Search for the cell housing the specified text and yield its [x, y] center coordinate. 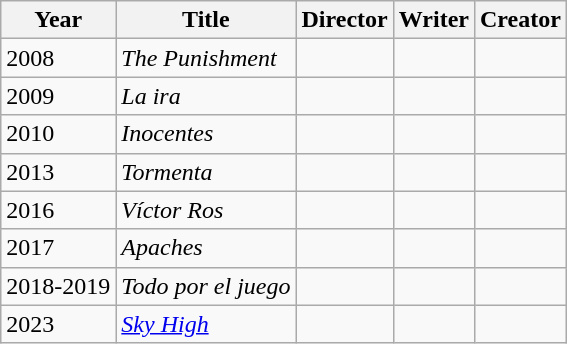
Sky High [206, 324]
Tormenta [206, 172]
2017 [58, 248]
Writer [434, 20]
The Punishment [206, 58]
Year [58, 20]
2010 [58, 134]
Title [206, 20]
Apaches [206, 248]
Inocentes [206, 134]
2009 [58, 96]
Todo por el juego [206, 286]
Director [344, 20]
2013 [58, 172]
2016 [58, 210]
2018-2019 [58, 286]
Víctor Ros [206, 210]
La ira [206, 96]
2008 [58, 58]
2023 [58, 324]
Creator [520, 20]
